Provide the [x, y] coordinate of the cell's center where the given text is located.  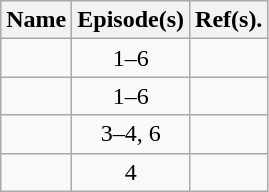
Episode(s) [131, 20]
Ref(s). [229, 20]
Name [36, 20]
3–4, 6 [131, 134]
4 [131, 172]
